Identify which cell holds the provided text, then report its (x, y) central coordinate. 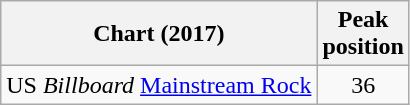
Chart (2017) (159, 34)
Peakposition (363, 34)
US Billboard Mainstream Rock (159, 85)
36 (363, 85)
